Extract the [x, y] coordinate from the center of the cell holding the provided text.  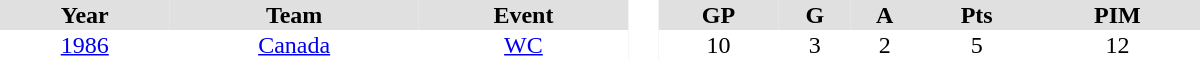
Team [294, 15]
2 [885, 45]
3 [815, 45]
Pts [976, 15]
WC [524, 45]
A [885, 15]
Event [524, 15]
1986 [85, 45]
Year [85, 15]
PIM [1118, 15]
10 [718, 45]
Canada [294, 45]
5 [976, 45]
G [815, 15]
GP [718, 15]
12 [1118, 45]
